Pinpoint the cell where the given text exists, returning its (X, Y) midpoint coordinate. 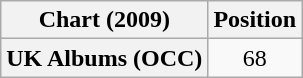
UK Albums (OCC) (104, 58)
Position (255, 20)
68 (255, 58)
Chart (2009) (104, 20)
